Locate the cell with the specified text and output its [x, y] center coordinate. 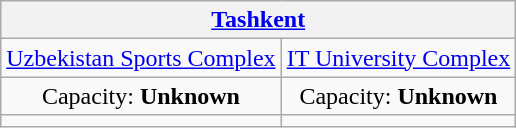
Uzbekistan Sports Complex [141, 58]
Tashkent [258, 20]
IT University Complex [398, 58]
